Return the (X, Y) coordinate for the center point of the cell that contains the specified text.  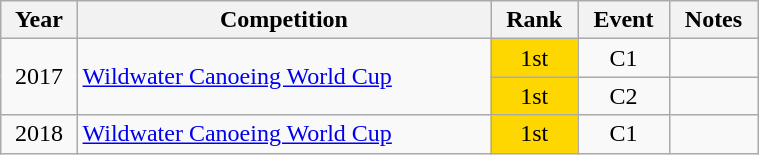
2018 (39, 134)
Year (39, 20)
Event (624, 20)
Notes (713, 20)
2017 (39, 77)
C2 (624, 96)
Competition (284, 20)
Rank (534, 20)
